Return the (x, y) coordinate for the center point of the cell that contains the specified text.  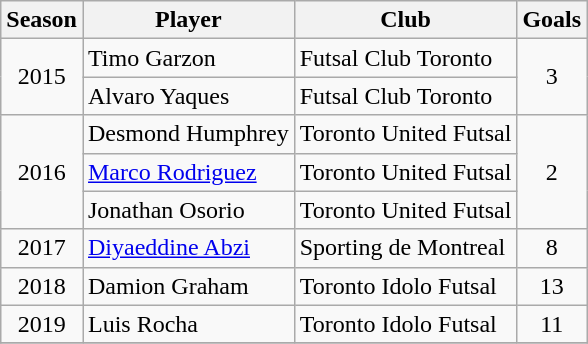
Jonathan Osorio (188, 210)
Sporting de Montreal (406, 248)
Goals (552, 20)
8 (552, 248)
Player (188, 20)
2015 (42, 77)
2 (552, 172)
11 (552, 324)
2016 (42, 172)
2018 (42, 286)
13 (552, 286)
2019 (42, 324)
Timo Garzon (188, 58)
Luis Rocha (188, 324)
2017 (42, 248)
Season (42, 20)
Desmond Humphrey (188, 134)
3 (552, 77)
Diyaeddine Abzi (188, 248)
Marco Rodriguez (188, 172)
Club (406, 20)
Damion Graham (188, 286)
Alvaro Yaques (188, 96)
